Capture the cell that displays the provided text and extract its (X, Y) central coordinate. 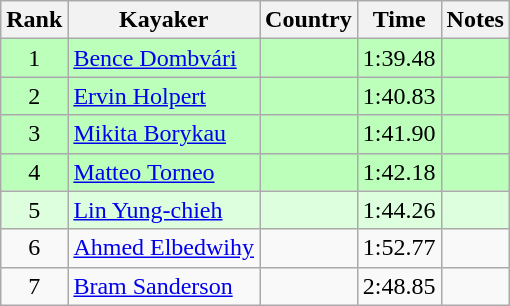
1:52.77 (399, 248)
1:44.26 (399, 210)
6 (34, 248)
7 (34, 286)
5 (34, 210)
2 (34, 96)
Ahmed Elbedwihy (164, 248)
Rank (34, 20)
Kayaker (164, 20)
1 (34, 58)
Notes (475, 20)
1:40.83 (399, 96)
1:39.48 (399, 58)
2:48.85 (399, 286)
1:42.18 (399, 172)
Mikita Borykau (164, 134)
3 (34, 134)
1:41.90 (399, 134)
Bence Dombvári (164, 58)
Country (309, 20)
4 (34, 172)
Lin Yung-chieh (164, 210)
Matteo Torneo (164, 172)
Time (399, 20)
Ervin Holpert (164, 96)
Bram Sanderson (164, 286)
